Extract the (x, y) coordinate from the center of the cell holding the provided text.  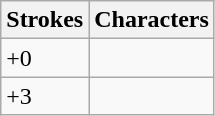
Characters (152, 20)
Strokes (45, 20)
+3 (45, 96)
+0 (45, 58)
